Provide the (X, Y) coordinate of the cell's center where the given text is located.  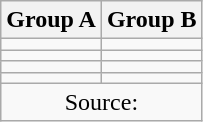
Source: (102, 102)
Group B (152, 20)
Group A (52, 20)
